Return (x, y) of the center of cell containing provided text 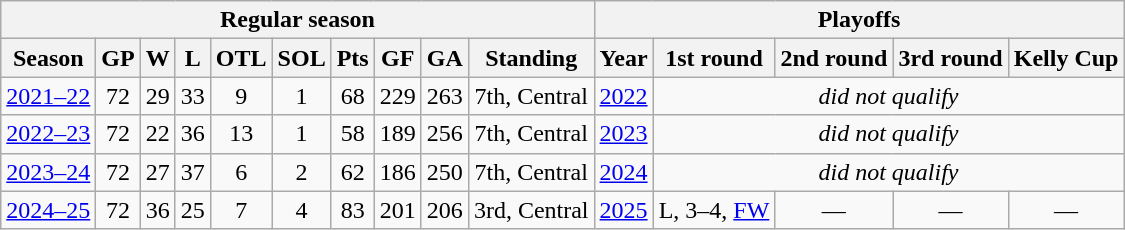
37 (192, 172)
25 (192, 210)
13 (241, 134)
256 (444, 134)
9 (241, 96)
2022 (624, 96)
250 (444, 172)
2 (302, 172)
2024 (624, 172)
Season (48, 58)
Year (624, 58)
2023 (624, 134)
2025 (624, 210)
29 (158, 96)
7 (241, 210)
Pts (352, 58)
27 (158, 172)
2023–24 (48, 172)
1st round (714, 58)
2022–23 (48, 134)
GF (398, 58)
6 (241, 172)
189 (398, 134)
22 (158, 134)
206 (444, 210)
L, 3–4, FW (714, 210)
L (192, 58)
SOL (302, 58)
Kelly Cup (1066, 58)
2024–25 (48, 210)
186 (398, 172)
263 (444, 96)
4 (302, 210)
Standing (531, 58)
GA (444, 58)
GP (118, 58)
33 (192, 96)
83 (352, 210)
Playoffs (859, 20)
Regular season (298, 20)
3rd, Central (531, 210)
229 (398, 96)
W (158, 58)
3rd round (950, 58)
68 (352, 96)
62 (352, 172)
2nd round (834, 58)
2021–22 (48, 96)
OTL (241, 58)
58 (352, 134)
201 (398, 210)
